Scan for the cell matching the given text and deliver its (X, Y) coordinate at center. 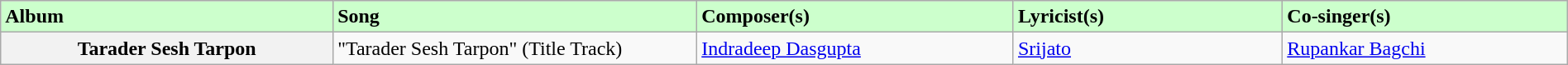
Lyricist(s) (1148, 17)
Composer(s) (855, 17)
"Tarader Sesh Tarpon" (Title Track) (515, 48)
Indradeep Dasgupta (855, 48)
Album (167, 17)
Tarader Sesh Tarpon (167, 48)
Srijato (1148, 48)
Co-singer(s) (1425, 17)
Rupankar Bagchi (1425, 48)
Song (515, 17)
